Identify which cell holds the provided text, then report its [x, y] central coordinate. 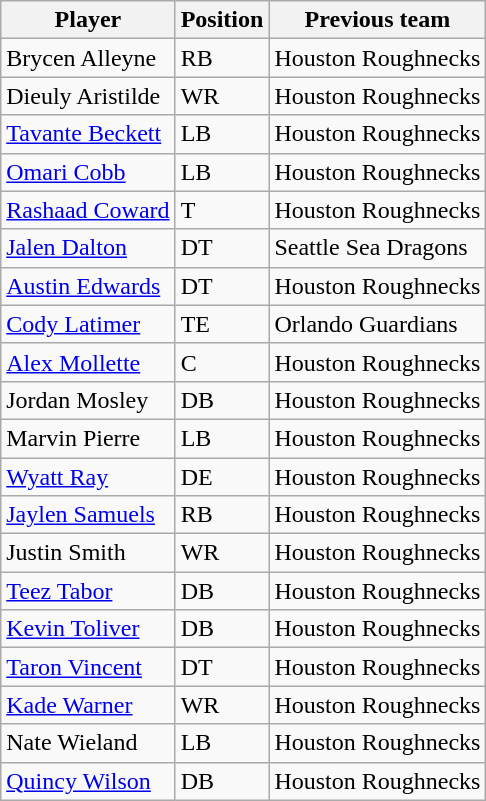
Alex Mollette [88, 362]
Nate Wieland [88, 743]
Jordan Mosley [88, 400]
Kevin Toliver [88, 629]
Taron Vincent [88, 667]
Position [222, 20]
Omari Cobb [88, 172]
Justin Smith [88, 553]
Orlando Guardians [378, 324]
Kade Warner [88, 705]
Previous team [378, 20]
Marvin Pierre [88, 438]
Jaylen Samuels [88, 515]
TE [222, 324]
Jalen Dalton [88, 248]
T [222, 210]
Rashaad Coward [88, 210]
Austin Edwards [88, 286]
Cody Latimer [88, 324]
Quincy Wilson [88, 781]
Dieuly Aristilde [88, 96]
Brycen Alleyne [88, 58]
Seattle Sea Dragons [378, 248]
Wyatt Ray [88, 477]
DE [222, 477]
C [222, 362]
Player [88, 20]
Tavante Beckett [88, 134]
Teez Tabor [88, 591]
